Output the [X, Y] coordinate of the center of the cell containing the given text.  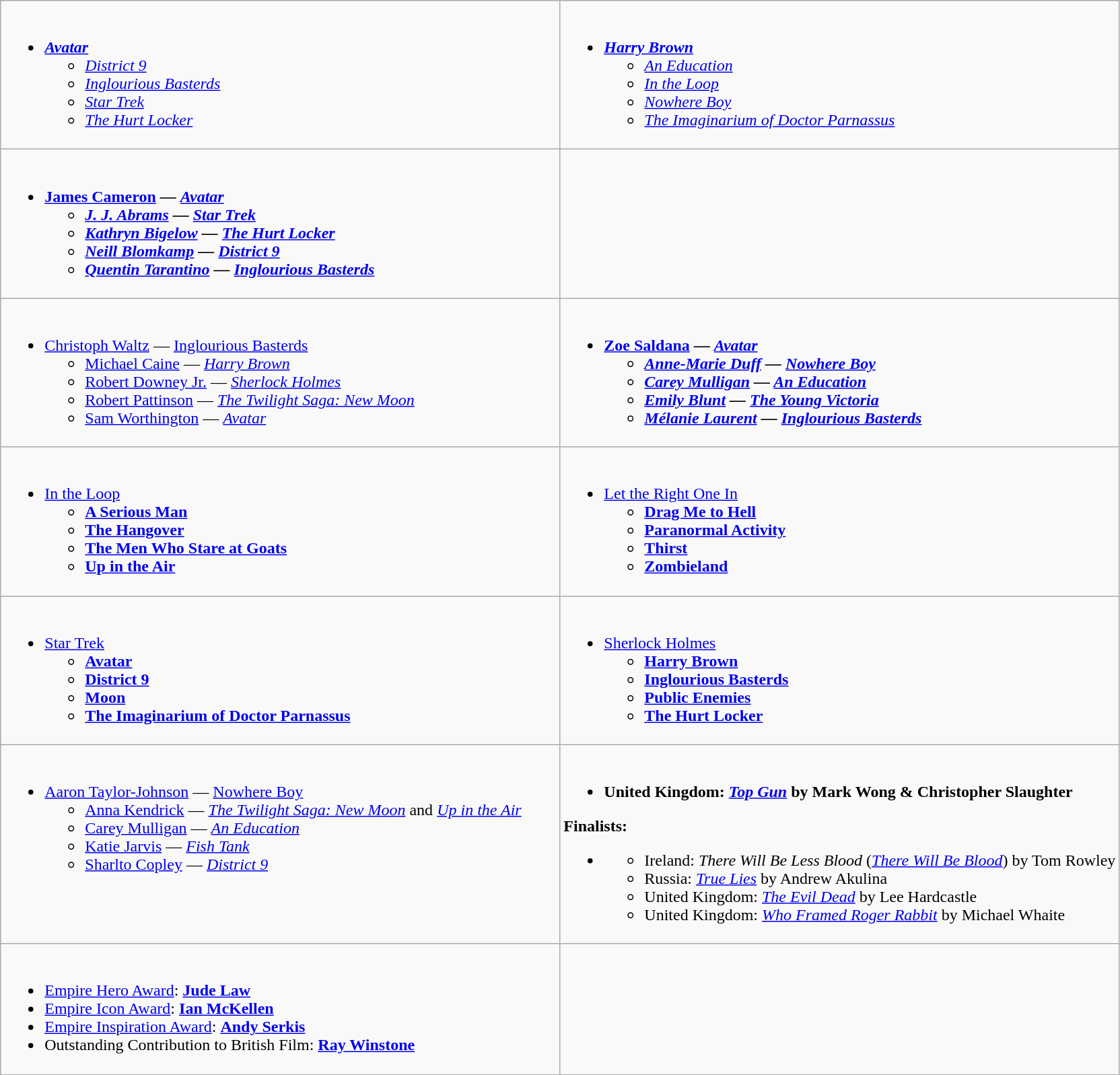
Sherlock HolmesHarry BrownInglourious BasterdsPublic EnemiesThe Hurt Locker [840, 670]
Harry BrownAn EducationIn the LoopNowhere BoyThe Imaginarium of Doctor Parnassus [840, 75]
Zoe Saldana — AvatarAnne-Marie Duff — Nowhere BoyCarey Mulligan — An EducationEmily Blunt — The Young VictoriaMélanie Laurent — Inglourious Basterds [840, 373]
Star TrekAvatarDistrict 9MoonThe Imaginarium of Doctor Parnassus [280, 670]
Let the Right One InDrag Me to HellParanormal ActivityThirstZombieland [840, 521]
AvatarDistrict 9Inglourious BasterdsStar TrekThe Hurt Locker [280, 75]
Empire Hero Award: Jude LawEmpire Icon Award: Ian McKellenEmpire Inspiration Award: Andy SerkisOutstanding Contribution to British Film: Ray Winstone [280, 1009]
In the LoopA Serious ManThe HangoverThe Men Who Stare at GoatsUp in the Air [280, 521]
James Cameron — AvatarJ. J. Abrams — Star TrekKathryn Bigelow — The Hurt LockerNeill Blomkamp — District 9Quentin Tarantino — Inglourious Basterds [280, 223]
